Output the (x, y) coordinate of the center of the cell containing the given text.  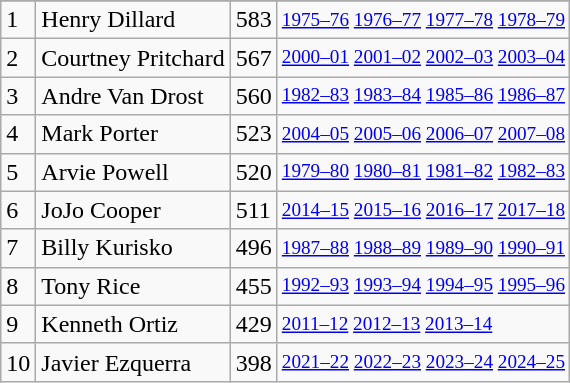
Arvie Powell (133, 172)
1979–80 1980–81 1981–82 1982–83 (423, 172)
Henry Dillard (133, 20)
JoJo Cooper (133, 210)
3 (18, 96)
2000–01 2001–02 2002–03 2003–04 (423, 58)
496 (254, 248)
6 (18, 210)
511 (254, 210)
523 (254, 134)
2021–22 2022–23 2023–24 2024–25 (423, 362)
Kenneth Ortiz (133, 324)
1987–88 1988–89 1989–90 1990–91 (423, 248)
1992–93 1993–94 1994–95 1995–96 (423, 286)
9 (18, 324)
583 (254, 20)
398 (254, 362)
Javier Ezquerra (133, 362)
Billy Kurisko (133, 248)
Courtney Pritchard (133, 58)
8 (18, 286)
1 (18, 20)
560 (254, 96)
4 (18, 134)
1975–76 1976–77 1977–78 1978–79 (423, 20)
7 (18, 248)
567 (254, 58)
2014–15 2015–16 2016–17 2017–18 (423, 210)
5 (18, 172)
2004–05 2005–06 2006–07 2007–08 (423, 134)
Andre Van Drost (133, 96)
1982–83 1983–84 1985–86 1986–87 (423, 96)
2011–12 2012–13 2013–14 (423, 324)
Tony Rice (133, 286)
2 (18, 58)
Mark Porter (133, 134)
520 (254, 172)
429 (254, 324)
455 (254, 286)
10 (18, 362)
